Extract the (X, Y) coordinate from the center of the cell holding the provided text.  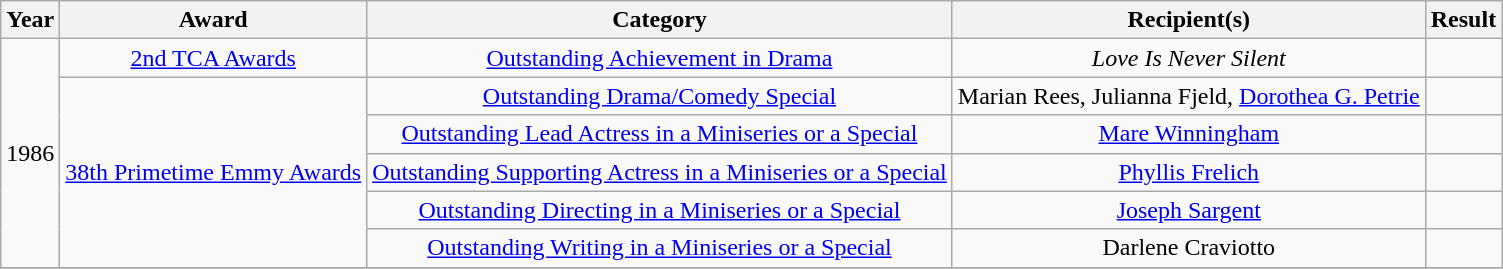
Outstanding Directing in a Miniseries or a Special (660, 210)
Category (660, 20)
Award (214, 20)
Darlene Craviotto (1188, 248)
2nd TCA Awards (214, 58)
Outstanding Drama/Comedy Special (660, 96)
Outstanding Supporting Actress in a Miniseries or a Special (660, 172)
Recipient(s) (1188, 20)
Love Is Never Silent (1188, 58)
Phyllis Frelich (1188, 172)
Mare Winningham (1188, 134)
1986 (30, 153)
Year (30, 20)
Outstanding Lead Actress in a Miniseries or a Special (660, 134)
Outstanding Writing in a Miniseries or a Special (660, 248)
Result (1463, 20)
38th Primetime Emmy Awards (214, 172)
Joseph Sargent (1188, 210)
Marian Rees, Julianna Fjeld, Dorothea G. Petrie (1188, 96)
Outstanding Achievement in Drama (660, 58)
